Identify which cell holds the provided text, then report its [x, y] central coordinate. 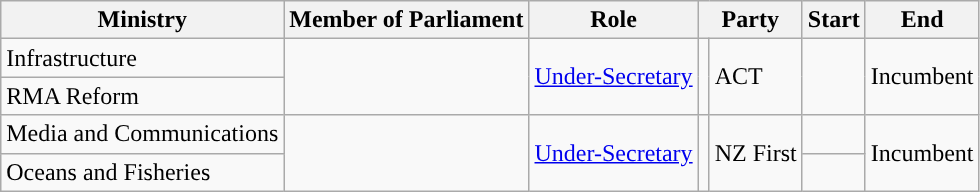
NZ First [756, 153]
Infrastructure [142, 58]
RMA Reform [142, 96]
Member of Parliament [406, 20]
ACT [756, 77]
Oceans and Fisheries [142, 172]
Party [750, 20]
Ministry [142, 20]
Media and Communications [142, 134]
Role [614, 20]
Start [834, 20]
End [922, 20]
